Return (X, Y) of the center of cell containing provided text 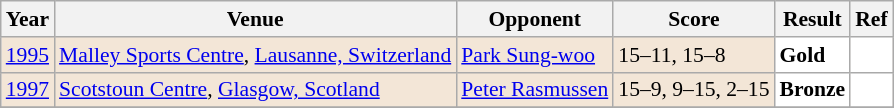
15–9, 9–15, 2–15 (694, 90)
Venue (255, 19)
Score (694, 19)
Year (28, 19)
Peter Rasmussen (534, 90)
Gold (813, 55)
1995 (28, 55)
Scotstoun Centre, Glasgow, Scotland (255, 90)
1997 (28, 90)
Opponent (534, 19)
Malley Sports Centre, Lausanne, Switzerland (255, 55)
Bronze (813, 90)
Park Sung-woo (534, 55)
15–11, 15–8 (694, 55)
Result (813, 19)
Ref (871, 19)
